Search for the cell housing the specified text and yield its (x, y) center coordinate. 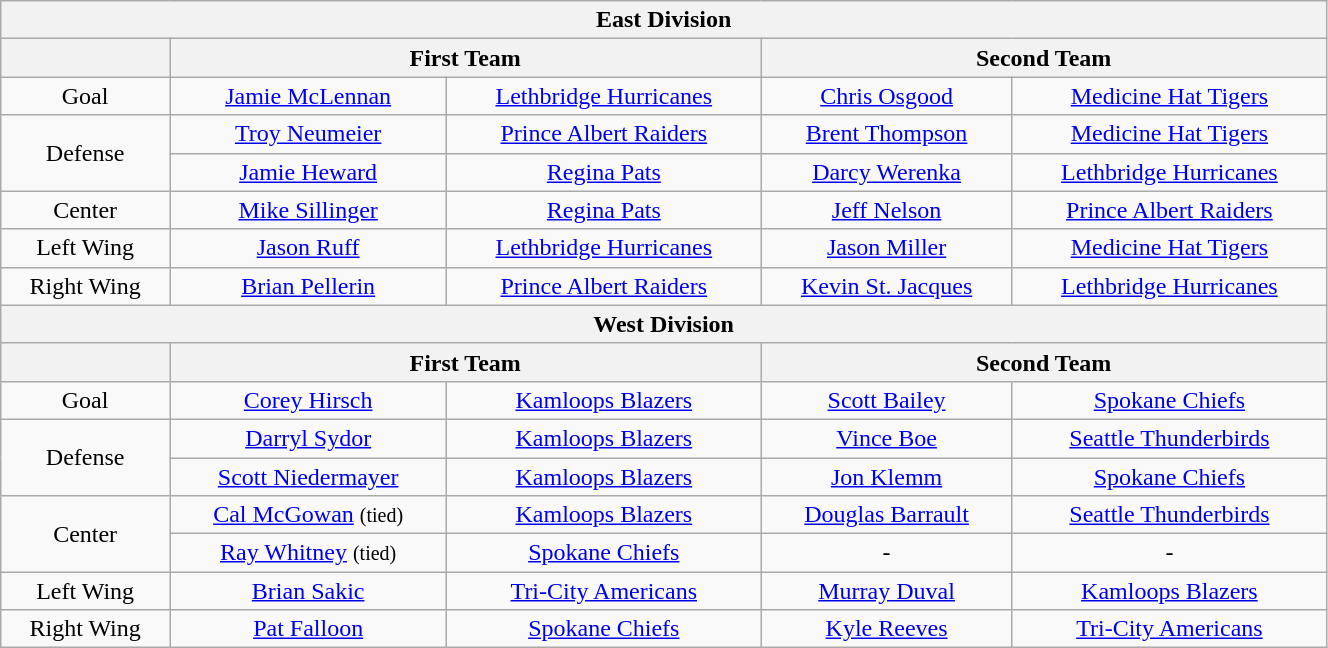
Douglas Barrault (887, 515)
Jeff Nelson (887, 210)
Brian Pellerin (308, 286)
Kevin St. Jacques (887, 286)
Scott Niedermayer (308, 477)
Darcy Werenka (887, 172)
Brian Sakic (308, 591)
Pat Falloon (308, 629)
Vince Boe (887, 438)
Kyle Reeves (887, 629)
Jamie McLennan (308, 96)
Scott Bailey (887, 400)
Jason Ruff (308, 248)
Chris Osgood (887, 96)
Darryl Sydor (308, 438)
Jon Klemm (887, 477)
Jamie Heward (308, 172)
Troy Neumeier (308, 134)
West Division (664, 324)
Murray Duval (887, 591)
Corey Hirsch (308, 400)
East Division (664, 20)
Brent Thompson (887, 134)
Cal McGowan (tied) (308, 515)
Ray Whitney (tied) (308, 553)
Jason Miller (887, 248)
Mike Sillinger (308, 210)
